For the text-containing cell, return its midpoint in [x, y] coordinate format. 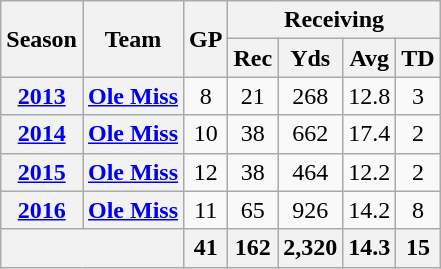
41 [206, 248]
162 [253, 248]
2015 [42, 172]
12.2 [370, 172]
2014 [42, 134]
11 [206, 210]
926 [310, 210]
2016 [42, 210]
12.8 [370, 96]
10 [206, 134]
12 [206, 172]
14.2 [370, 210]
Avg [370, 58]
268 [310, 96]
464 [310, 172]
662 [310, 134]
Team [132, 39]
Yds [310, 58]
TD [418, 58]
3 [418, 96]
15 [418, 248]
14.3 [370, 248]
21 [253, 96]
17.4 [370, 134]
Receiving [334, 20]
Rec [253, 58]
2,320 [310, 248]
GP [206, 39]
2013 [42, 96]
65 [253, 210]
Season [42, 39]
